Identify which cell holds the provided text, then report its (x, y) central coordinate. 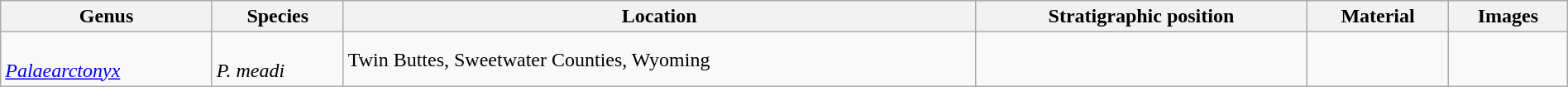
Location (659, 17)
Species (278, 17)
P. meadi (278, 60)
Palaearctonyx (107, 60)
Genus (107, 17)
Images (1508, 17)
Stratigraphic position (1141, 17)
Material (1378, 17)
Twin Buttes, Sweetwater Counties, Wyoming (659, 60)
